Provide the (X, Y) coordinate of the cell's center where the given text is located.  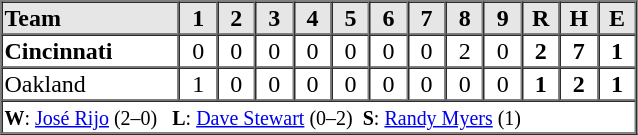
Cincinnati (91, 50)
9 (503, 18)
Team (91, 18)
H (579, 18)
3 (274, 18)
Oakland (91, 84)
5 (350, 18)
E (617, 18)
W: José Rijo (2–0) L: Dave Stewart (0–2) S: Randy Myers (1) (319, 116)
4 (312, 18)
6 (388, 18)
R (541, 18)
8 (465, 18)
